Scan for the cell matching the given text and deliver its [X, Y] coordinate at center. 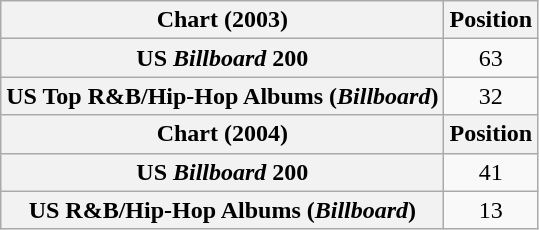
13 [491, 210]
US R&B/Hip-Hop Albums (Billboard) [222, 210]
Chart (2004) [222, 134]
32 [491, 96]
63 [491, 58]
41 [491, 172]
Chart (2003) [222, 20]
US Top R&B/Hip-Hop Albums (Billboard) [222, 96]
